Identify which cell holds the provided text, then report its [x, y] central coordinate. 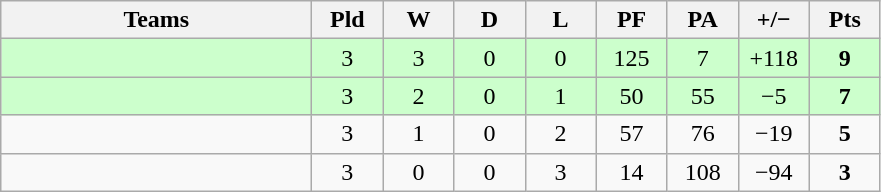
14 [632, 172]
9 [844, 58]
W [418, 20]
−94 [774, 172]
−19 [774, 134]
PA [702, 20]
55 [702, 96]
PF [632, 20]
5 [844, 134]
108 [702, 172]
76 [702, 134]
D [490, 20]
Pts [844, 20]
L [560, 20]
−5 [774, 96]
+118 [774, 58]
+/− [774, 20]
125 [632, 58]
57 [632, 134]
50 [632, 96]
Teams [156, 20]
Pld [348, 20]
